Capture the cell that displays the provided text and extract its (x, y) central coordinate. 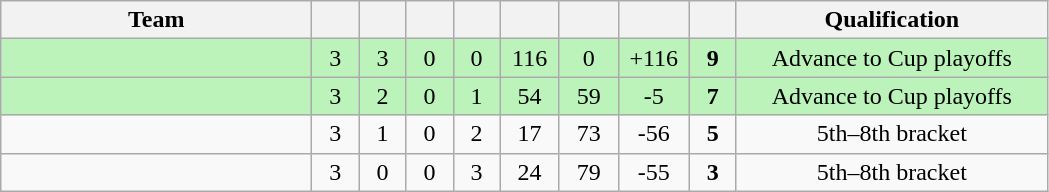
+116 (654, 58)
54 (530, 96)
9 (712, 58)
-55 (654, 172)
79 (588, 172)
-5 (654, 96)
Team (156, 20)
-56 (654, 134)
116 (530, 58)
59 (588, 96)
24 (530, 172)
5 (712, 134)
17 (530, 134)
7 (712, 96)
Qualification (892, 20)
73 (588, 134)
